Scan for the cell matching the given text and deliver its (x, y) coordinate at center. 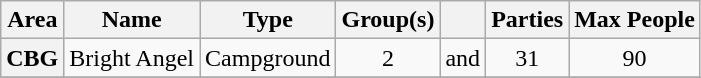
31 (528, 58)
and (463, 58)
CBG (32, 58)
Parties (528, 20)
Area (32, 20)
90 (635, 58)
Campground (268, 58)
Group(s) (388, 20)
Name (132, 20)
2 (388, 58)
Type (268, 20)
Bright Angel (132, 58)
Max People (635, 20)
